Locate the cell with the specified text and output its [x, y] center coordinate. 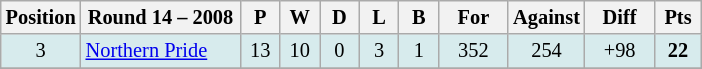
Pts [678, 17]
B [419, 17]
Diff [620, 17]
0 [340, 51]
P [260, 17]
Round 14 – 2008 [161, 17]
L [379, 17]
Against [546, 17]
+98 [620, 51]
Northern Pride [161, 51]
Position [41, 17]
22 [678, 51]
254 [546, 51]
D [340, 17]
10 [300, 51]
13 [260, 51]
For [474, 17]
W [300, 17]
1 [419, 51]
352 [474, 51]
